Return the (x, y) coordinate for the center point of the cell that contains the specified text.  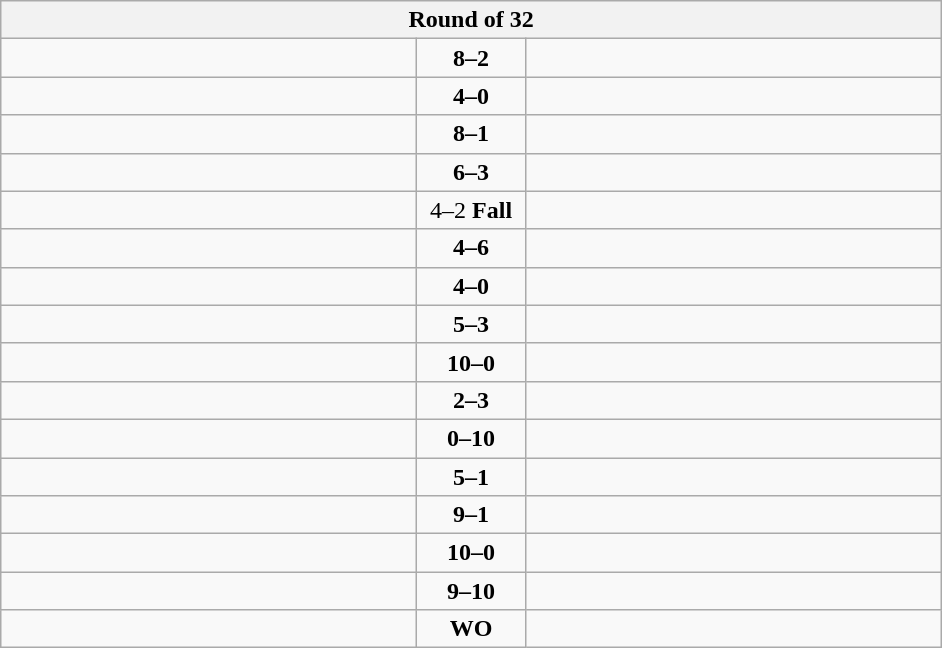
5–1 (472, 477)
2–3 (472, 400)
6–3 (472, 172)
0–10 (472, 438)
8–2 (472, 58)
4–2 Fall (472, 210)
9–10 (472, 591)
5–3 (472, 324)
9–1 (472, 515)
WO (472, 629)
4–6 (472, 248)
8–1 (472, 134)
Round of 32 (472, 20)
